Capture the cell that displays the provided text and extract its (x, y) central coordinate. 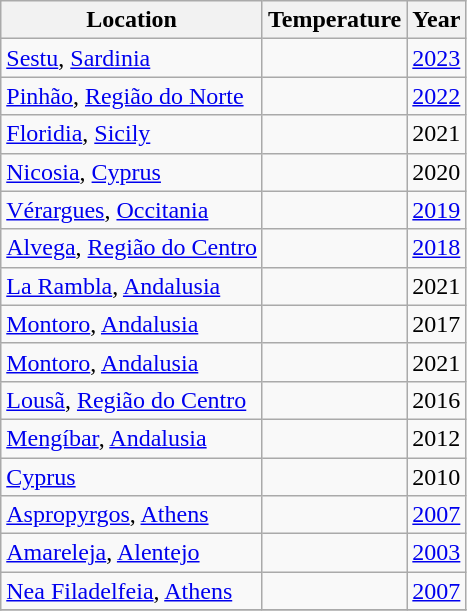
Cyprus (132, 477)
Sestu, Sardinia (132, 58)
La Rambla, Andalusia (132, 286)
2012 (436, 438)
Nicosia, Cyprus (132, 172)
Lousã, Região do Centro (132, 400)
2022 (436, 96)
2018 (436, 248)
2010 (436, 477)
Aspropyrgos, Athens (132, 515)
Mengíbar, Andalusia (132, 438)
Alvega, Região do Centro (132, 248)
2019 (436, 210)
Pinhão, Região do Norte (132, 96)
Amareleja, Alentejo (132, 553)
Floridia, Sicily (132, 134)
Year (436, 20)
Temperature (334, 20)
2023 (436, 58)
Location (132, 20)
2016 (436, 400)
2020 (436, 172)
2003 (436, 553)
2017 (436, 324)
Nea Filadelfeia, Athens (132, 591)
Vérargues, Occitania (132, 210)
